For the text-containing cell, return its midpoint in [x, y] coordinate format. 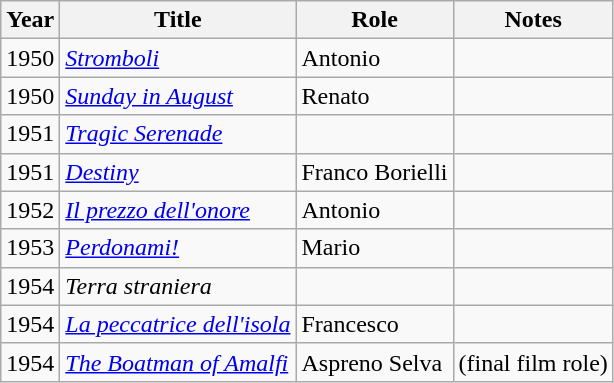
Stromboli [178, 58]
1953 [30, 248]
Notes [533, 20]
1952 [30, 210]
Francesco [374, 324]
Perdonami! [178, 248]
Role [374, 20]
Franco Borielli [374, 172]
Il prezzo dell'onore [178, 210]
Sunday in August [178, 96]
Destiny [178, 172]
Tragic Serenade [178, 134]
Aspreno Selva [374, 362]
Renato [374, 96]
Title [178, 20]
(final film role) [533, 362]
Year [30, 20]
La peccatrice dell'isola [178, 324]
The Boatman of Amalfi [178, 362]
Terra straniera [178, 286]
Mario [374, 248]
